Pinpoint the cell where the given text exists, returning its (x, y) midpoint coordinate. 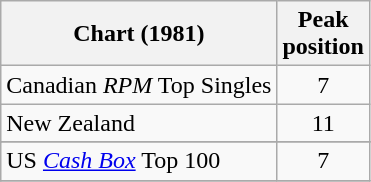
Canadian RPM Top Singles (139, 85)
US Cash Box Top 100 (139, 161)
Peakposition (323, 34)
Chart (1981) (139, 34)
11 (323, 123)
New Zealand (139, 123)
